Search for the cell housing the specified text and yield its (x, y) center coordinate. 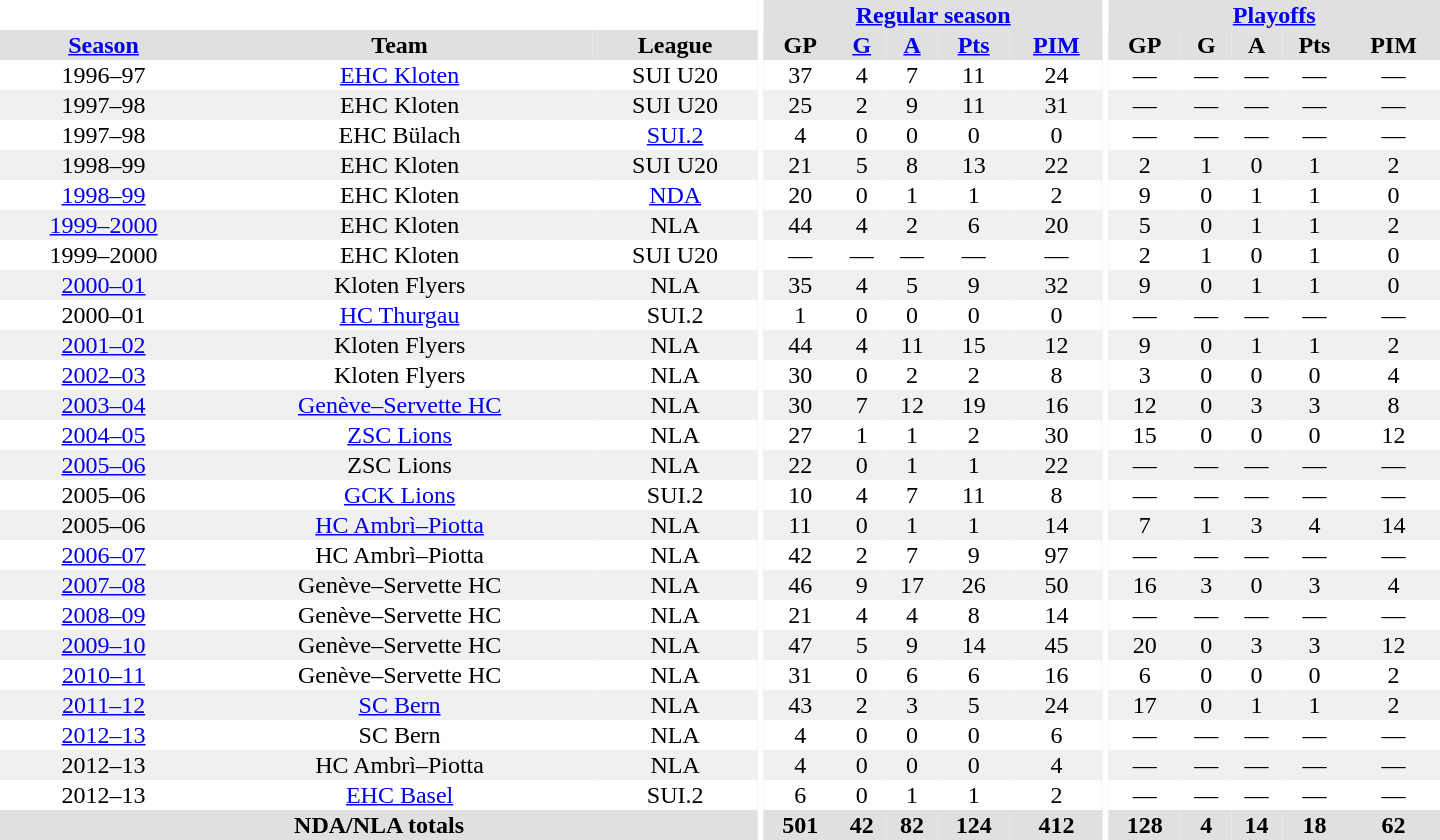
2001–02 (104, 345)
25 (800, 105)
2004–05 (104, 435)
82 (912, 825)
EHC Basel (400, 795)
37 (800, 75)
97 (1056, 555)
Playoffs (1274, 15)
2009–10 (104, 645)
501 (800, 825)
2003–04 (104, 405)
NDA/NLA totals (379, 825)
League (675, 45)
47 (800, 645)
Team (400, 45)
2006–07 (104, 555)
EHC Bülach (400, 135)
2008–09 (104, 615)
Regular season (934, 15)
HC Thurgau (400, 315)
26 (974, 585)
2010–11 (104, 675)
Season (104, 45)
2002–03 (104, 375)
412 (1056, 825)
NDA (675, 195)
2011–12 (104, 705)
35 (800, 285)
124 (974, 825)
19 (974, 405)
32 (1056, 285)
50 (1056, 585)
46 (800, 585)
27 (800, 435)
18 (1314, 825)
2007–08 (104, 585)
128 (1144, 825)
62 (1394, 825)
10 (800, 495)
13 (974, 165)
GCK Lions (400, 495)
1996–97 (104, 75)
45 (1056, 645)
43 (800, 705)
